Extract the [X, Y] coordinate from the center of the cell holding the provided text.  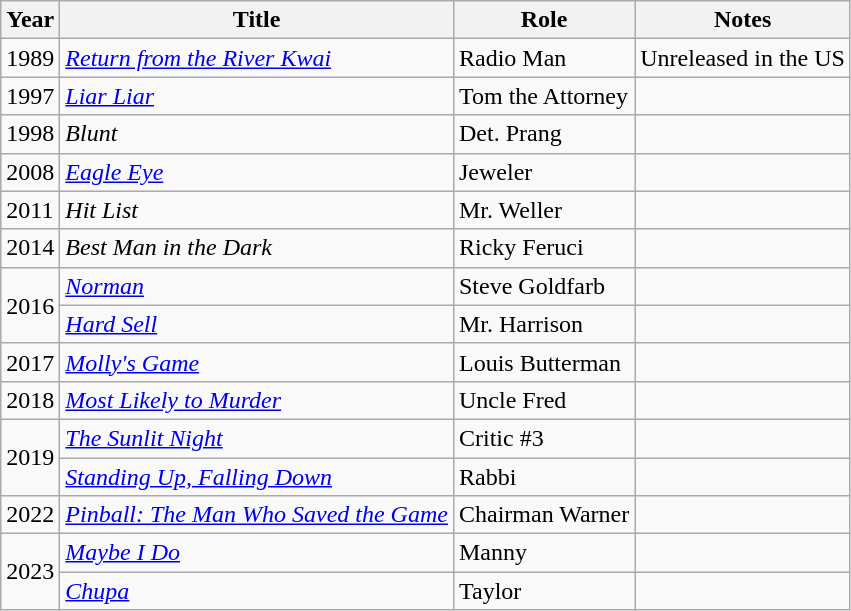
2022 [30, 515]
Jeweler [544, 172]
Hit List [257, 210]
Year [30, 20]
Hard Sell [257, 324]
2014 [30, 248]
The Sunlit Night [257, 438]
2008 [30, 172]
Most Likely to Murder [257, 400]
Maybe I Do [257, 553]
Chupa [257, 591]
Notes [743, 20]
Mr. Weller [544, 210]
2017 [30, 362]
2023 [30, 572]
Unreleased in the US [743, 58]
2018 [30, 400]
Liar Liar [257, 96]
Radio Man [544, 58]
Det. Prang [544, 134]
1989 [30, 58]
Steve Goldfarb [544, 286]
Best Man in the Dark [257, 248]
Role [544, 20]
Title [257, 20]
Return from the River Kwai [257, 58]
Standing Up, Falling Down [257, 477]
Mr. Harrison [544, 324]
1997 [30, 96]
Norman [257, 286]
Critic #3 [544, 438]
Rabbi [544, 477]
Molly's Game [257, 362]
2011 [30, 210]
Manny [544, 553]
2016 [30, 305]
1998 [30, 134]
Chairman Warner [544, 515]
Blunt [257, 134]
2019 [30, 457]
Louis Butterman [544, 362]
Taylor [544, 591]
Eagle Eye [257, 172]
Ricky Feruci [544, 248]
Tom the Attorney [544, 96]
Pinball: The Man Who Saved the Game [257, 515]
Uncle Fred [544, 400]
